Return (x, y) of the center of cell containing provided text 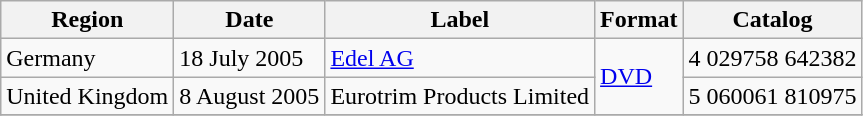
18 July 2005 (250, 58)
Catalog (772, 20)
Germany (88, 58)
Region (88, 20)
8 August 2005 (250, 96)
Format (639, 20)
5 060061 810975 (772, 96)
Eurotrim Products Limited (460, 96)
Edel AG (460, 58)
Date (250, 20)
4 029758 642382 (772, 58)
DVD (639, 77)
United Kingdom (88, 96)
Label (460, 20)
